For the text-containing cell, return its midpoint in (x, y) coordinate format. 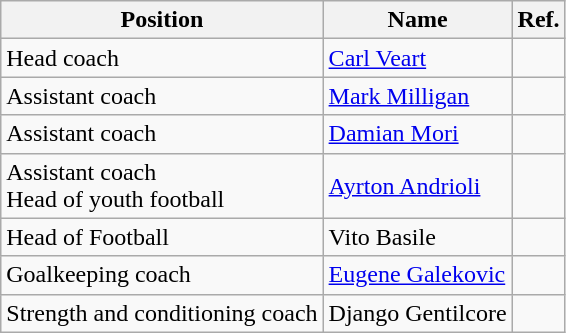
Goalkeeping coach (162, 275)
Eugene Galekovic (418, 275)
Ayrton Andrioli (418, 186)
Position (162, 20)
Strength and conditioning coach (162, 313)
Carl Veart (418, 58)
Ref. (538, 20)
Head coach (162, 58)
Assistant coachHead of youth football (162, 186)
Damian Mori (418, 134)
Name (418, 20)
Django Gentilcore (418, 313)
Head of Football (162, 237)
Mark Milligan (418, 96)
Vito Basile (418, 237)
